Return the (X, Y) coordinate for the center point of the cell that contains the specified text.  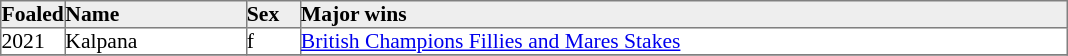
Major wins (683, 14)
Foaled (33, 14)
Name (156, 14)
2021 (33, 42)
British Champions Fillies and Mares Stakes (683, 42)
f (273, 42)
Kalpana (156, 42)
Sex (273, 14)
